Return (X, Y) of the center of cell containing provided text 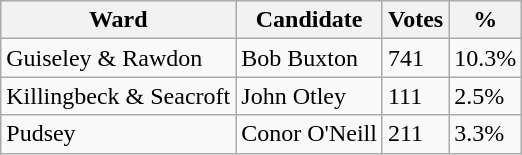
Bob Buxton (310, 58)
10.3% (486, 58)
Pudsey (118, 134)
Guiseley & Rawdon (118, 58)
Conor O'Neill (310, 134)
3.3% (486, 134)
Candidate (310, 20)
211 (415, 134)
Votes (415, 20)
741 (415, 58)
111 (415, 96)
John Otley (310, 96)
Killingbeck & Seacroft (118, 96)
Ward (118, 20)
% (486, 20)
2.5% (486, 96)
